Output the [x, y] coordinate of the center of the cell containing the given text.  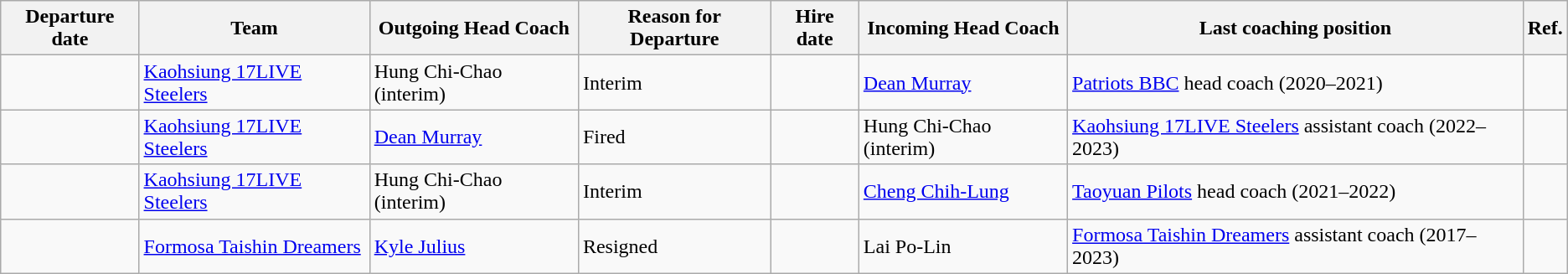
Kaohsiung 17LIVE Steelers assistant coach (2022–2023) [1296, 137]
Ref. [1545, 28]
Patriots BBC head coach (2020–2021) [1296, 82]
Formosa Taishin Dreamers [255, 246]
Cheng Chih-Lung [963, 191]
Hire date [814, 28]
Taoyuan Pilots head coach (2021–2022) [1296, 191]
Kyle Julius [474, 246]
Outgoing Head Coach [474, 28]
Fired [674, 137]
Formosa Taishin Dreamers assistant coach (2017–2023) [1296, 246]
Resigned [674, 246]
Departure date [70, 28]
Last coaching position [1296, 28]
Lai Po-Lin [963, 246]
Incoming Head Coach [963, 28]
Team [255, 28]
Reason for Departure [674, 28]
